Provide the [X, Y] coordinate of the cell's center where the given text is located.  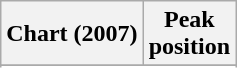
Peakposition [189, 34]
Chart (2007) [72, 34]
